Detect which cell encompasses the target text, then output its [X, Y] center coordinate. 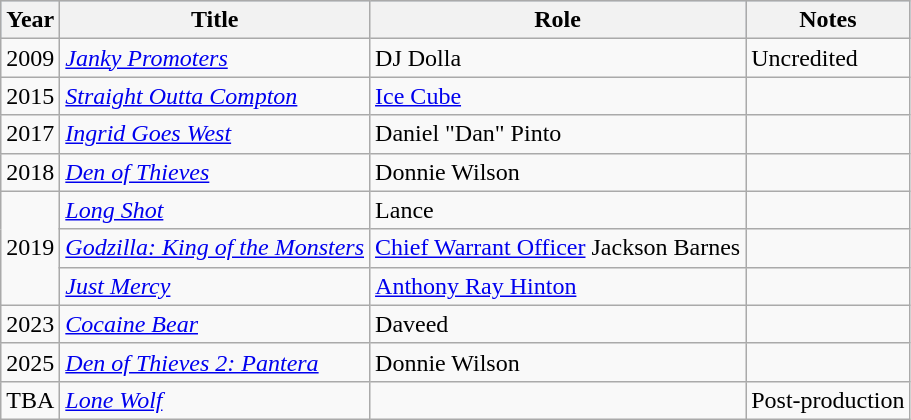
Straight Outta Compton [215, 96]
Just Mercy [215, 286]
Title [215, 20]
2015 [30, 96]
2019 [30, 248]
Ingrid Goes West [215, 134]
Anthony Ray Hinton [558, 286]
Daniel "Dan" Pinto [558, 134]
Lance [558, 210]
Godzilla: King of the Monsters [215, 248]
Notes [828, 20]
2025 [30, 362]
Role [558, 20]
Janky Promoters [215, 58]
Post-production [828, 400]
Long Shot [215, 210]
Den of Thieves 2: Pantera [215, 362]
Daveed [558, 324]
DJ Dolla [558, 58]
Year [30, 20]
2009 [30, 58]
Chief Warrant Officer Jackson Barnes [558, 248]
Uncredited [828, 58]
Ice Cube [558, 96]
Cocaine Bear [215, 324]
2017 [30, 134]
2018 [30, 172]
Lone Wolf [215, 400]
2023 [30, 324]
Den of Thieves [215, 172]
TBA [30, 400]
